Extract the [x, y] coordinate from the center of the cell holding the provided text.  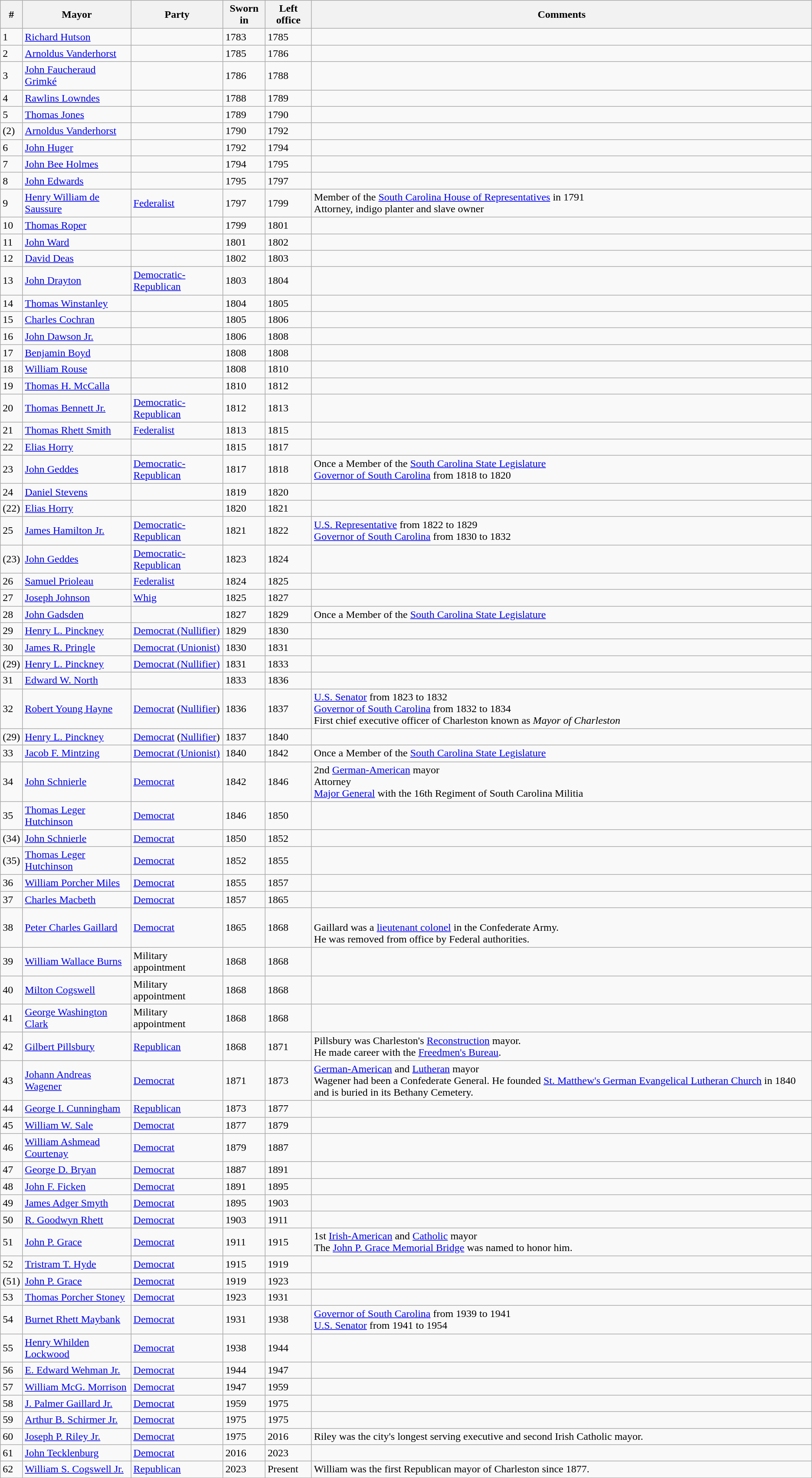
David Deas [77, 259]
Whig [177, 598]
John Ward [77, 242]
1 [11, 37]
(35) [11, 860]
Sworn in [244, 15]
2nd German-American mayorAttorneyMajor General with the 16th Regiment of South Carolina Militia [561, 782]
22 [11, 447]
57 [11, 1387]
E. Edward Wehman Jr. [77, 1370]
52 [11, 1264]
John Faucheraud Grimké [77, 76]
61 [11, 1453]
36 [11, 883]
32 [11, 709]
35 [11, 816]
Joseph Johnson [77, 598]
41 [11, 1018]
William W. Sale [77, 1125]
J. Palmer Gaillard Jr. [77, 1403]
20 [11, 408]
56 [11, 1370]
44 [11, 1109]
William was the first Republican mayor of Charleston since 1877. [561, 1469]
Present [288, 1469]
47 [11, 1170]
1st Irish-American and Catholic mayorThe John P. Grace Memorial Bridge was named to honor him. [561, 1242]
Gaillard was a lieutenant colonel in the Confederate Army.He was removed from office by Federal authorities. [561, 928]
16 [11, 336]
1818 [288, 470]
Gilbert Pillsbury [77, 1047]
Governor of South Carolina from 1939 to 1941U.S. Senator from 1941 to 1954 [561, 1320]
(51) [11, 1281]
18 [11, 369]
59 [11, 1420]
3 [11, 76]
29 [11, 631]
27 [11, 598]
8 [11, 181]
R. Goodwyn Rhett [77, 1219]
43 [11, 1081]
Johann Andreas Wagener [77, 1081]
13 [11, 281]
U.S. Representative from 1822 to 1829Governor of South Carolina from 1830 to 1832 [561, 530]
9 [11, 203]
Mayor [77, 15]
John Drayton [77, 281]
24 [11, 492]
54 [11, 1320]
Thomas Porcher Stoney [77, 1297]
Henry Whilden Lockwood [77, 1348]
14 [11, 303]
17 [11, 353]
Riley was the city's longest serving executive and second Irish Catholic mayor. [561, 1436]
(34) [11, 838]
Benjamin Boyd [77, 353]
46 [11, 1147]
Rawlins Lowndes [77, 98]
Left office [288, 15]
Burnet Rhett Maybank [77, 1320]
48 [11, 1186]
11 [11, 242]
John Bee Holmes [77, 164]
# [11, 15]
1822 [288, 530]
Jacob F. Mintzing [77, 753]
51 [11, 1242]
William Porcher Miles [77, 883]
12 [11, 259]
(2) [11, 131]
George Washington Clark [77, 1018]
2 [11, 53]
Peter Charles Gaillard [77, 928]
37 [11, 900]
7 [11, 164]
25 [11, 530]
6 [11, 148]
5 [11, 115]
26 [11, 581]
Thomas Bennett Jr. [77, 408]
Samuel Prioleau [77, 581]
1823 [244, 559]
John F. Ficken [77, 1186]
William McG. Morrison [77, 1387]
Tristram T. Hyde [77, 1264]
Joseph P. Riley Jr. [77, 1436]
Richard Hutson [77, 37]
15 [11, 320]
George D. Bryan [77, 1170]
Edward W. North [77, 680]
James Adger Smyth [77, 1203]
John Edwards [77, 181]
30 [11, 647]
49 [11, 1203]
Member of the South Carolina House of Representatives in 1791Attorney, indigo planter and slave owner [561, 203]
William Wallace Burns [77, 962]
Charles Macbeth [77, 900]
62 [11, 1469]
33 [11, 753]
Henry William de Saussure [77, 203]
45 [11, 1125]
40 [11, 990]
Arthur B. Schirmer Jr. [77, 1420]
55 [11, 1348]
38 [11, 928]
53 [11, 1297]
34 [11, 782]
50 [11, 1219]
1819 [244, 492]
Comments [561, 15]
1783 [244, 37]
William Rouse [77, 369]
Thomas Rhett Smith [77, 430]
William S. Cogswell Jr. [77, 1469]
58 [11, 1403]
10 [11, 225]
42 [11, 1047]
28 [11, 614]
Milton Cogswell [77, 990]
James R. Pringle [77, 647]
Thomas Winstanley [77, 303]
21 [11, 430]
John Dawson Jr. [77, 336]
Thomas Jones [77, 115]
William Ashmead Courtenay [77, 1147]
(22) [11, 508]
John Gadsden [77, 614]
60 [11, 1436]
Daniel Stevens [77, 492]
Party [177, 15]
39 [11, 962]
John Huger [77, 148]
23 [11, 470]
31 [11, 680]
Pillsbury was Charleston's Reconstruction mayor.He made career with the Freedmen's Bureau. [561, 1047]
Thomas Roper [77, 225]
19 [11, 386]
George I. Cunningham [77, 1109]
Robert Young Hayne [77, 709]
Thomas H. McCalla [77, 386]
John Tecklenburg [77, 1453]
U.S. Senator from 1823 to 1832Governor of South Carolina from 1832 to 1834First chief executive officer of Charleston known as Mayor of Charleston [561, 709]
Charles Cochran [77, 320]
4 [11, 98]
James Hamilton Jr. [77, 530]
(23) [11, 559]
Once a Member of the South Carolina State LegislatureGovernor of South Carolina from 1818 to 1820 [561, 470]
